Provide the (X, Y) coordinate of the cell's center where the given text is located.  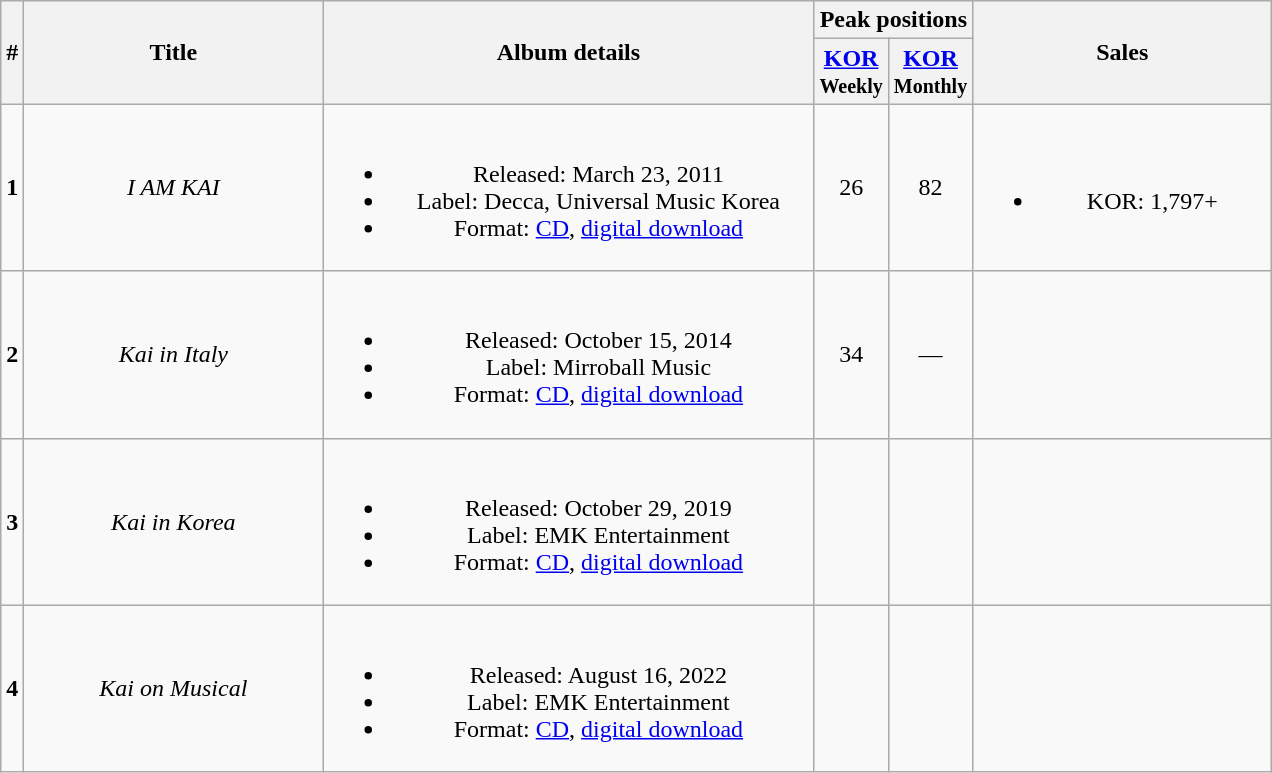
Released: August 16, 2022Label: EMK EntertainmentFormat: CD, digital download (568, 688)
82 (930, 188)
Released: October 15, 2014Label: Mirroball MusicFormat: CD, digital download (568, 354)
KOR: 1,797+ (1122, 188)
Kai on Musical (174, 688)
Released: March 23, 2011Label: Decca, Universal Music KoreaFormat: CD, digital download (568, 188)
Title (174, 52)
KORMonthly (930, 72)
4 (12, 688)
# (12, 52)
— (930, 354)
Released: October 29, 2019Label: EMK EntertainmentFormat: CD, digital download (568, 522)
Kai in Italy (174, 354)
34 (851, 354)
Sales (1122, 52)
KORWeekly (851, 72)
Album details (568, 52)
Kai in Korea (174, 522)
3 (12, 522)
26 (851, 188)
I AM KAI (174, 188)
Peak positions (894, 20)
1 (12, 188)
2 (12, 354)
